Capture the cell that displays the provided text and extract its [X, Y] central coordinate. 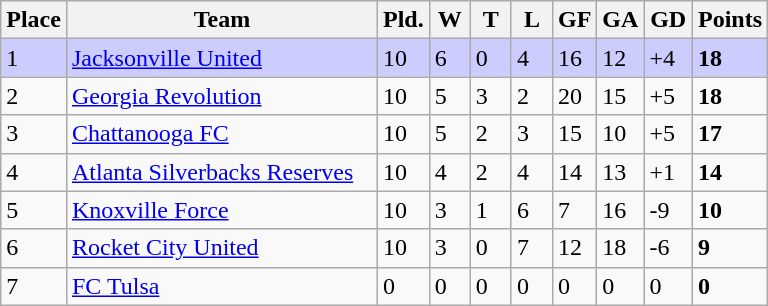
Georgia Revolution [222, 96]
+1 [668, 172]
20 [574, 96]
Jacksonville United [222, 58]
+4 [668, 58]
-6 [668, 248]
Points [730, 20]
Place [34, 20]
Knoxville Force [222, 210]
Rocket City United [222, 248]
13 [620, 172]
Team [222, 20]
-9 [668, 210]
T [490, 20]
Atlanta Silverbacks Reserves [222, 172]
GD [668, 20]
GF [574, 20]
FC Tulsa [222, 286]
GA [620, 20]
Chattanooga FC [222, 134]
17 [730, 134]
Pld. [404, 20]
L [532, 20]
W [450, 20]
9 [730, 248]
